Identify which cell holds the provided text, then report its (X, Y) central coordinate. 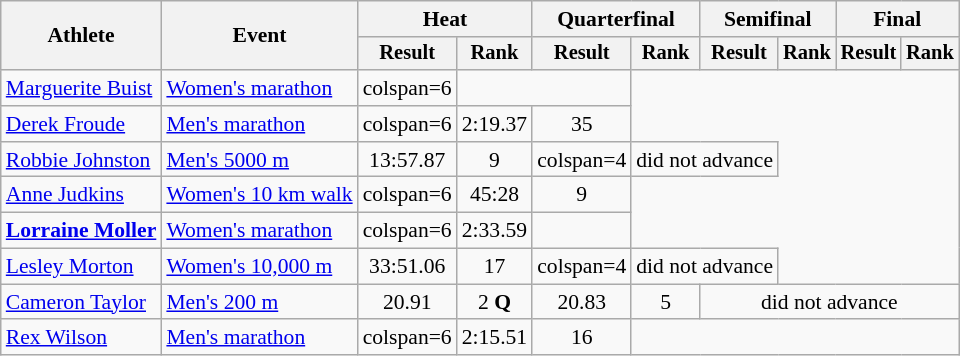
Marguerite Buist (82, 88)
Heat (446, 19)
Athlete (82, 36)
Final (898, 19)
16 (582, 338)
Men's 200 m (259, 302)
Robbie Johnston (82, 160)
Semifinal (768, 19)
Lesley Morton (82, 267)
Rex Wilson (82, 338)
Event (259, 36)
33:51.06 (408, 267)
Women's 10 km walk (259, 195)
35 (582, 124)
17 (494, 267)
2:15.51 (494, 338)
Anne Judkins (82, 195)
20.83 (582, 302)
Women's 10,000 m (259, 267)
Lorraine Moller (82, 231)
5 (666, 302)
20.91 (408, 302)
45:28 (494, 195)
Quarterfinal (616, 19)
Men's 5000 m (259, 160)
2:33.59 (494, 231)
13:57.87 (408, 160)
2 Q (494, 302)
2:19.37 (494, 124)
Cameron Taylor (82, 302)
Derek Froude (82, 124)
